Return [x, y] of the center of cell containing provided text 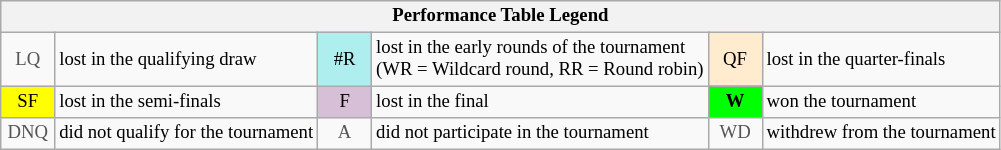
lost in the final [540, 102]
DNQ [28, 134]
#R [345, 60]
lost in the early rounds of the tournament(WR = Wildcard round, RR = Round robin) [540, 60]
lost in the quarter-finals [881, 60]
F [345, 102]
WD [735, 134]
LQ [28, 60]
lost in the semi-finals [186, 102]
Performance Table Legend [500, 16]
SF [28, 102]
withdrew from the tournament [881, 134]
won the tournament [881, 102]
A [345, 134]
lost in the qualifying draw [186, 60]
did not qualify for the tournament [186, 134]
QF [735, 60]
did not participate in the tournament [540, 134]
W [735, 102]
